Pinpoint the cell where the given text exists, returning its [x, y] midpoint coordinate. 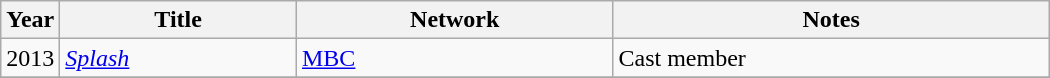
Splash [178, 58]
Cast member [831, 58]
MBC [454, 58]
Year [30, 20]
Title [178, 20]
Notes [831, 20]
2013 [30, 58]
Network [454, 20]
